For the text-containing cell, return its midpoint in [x, y] coordinate format. 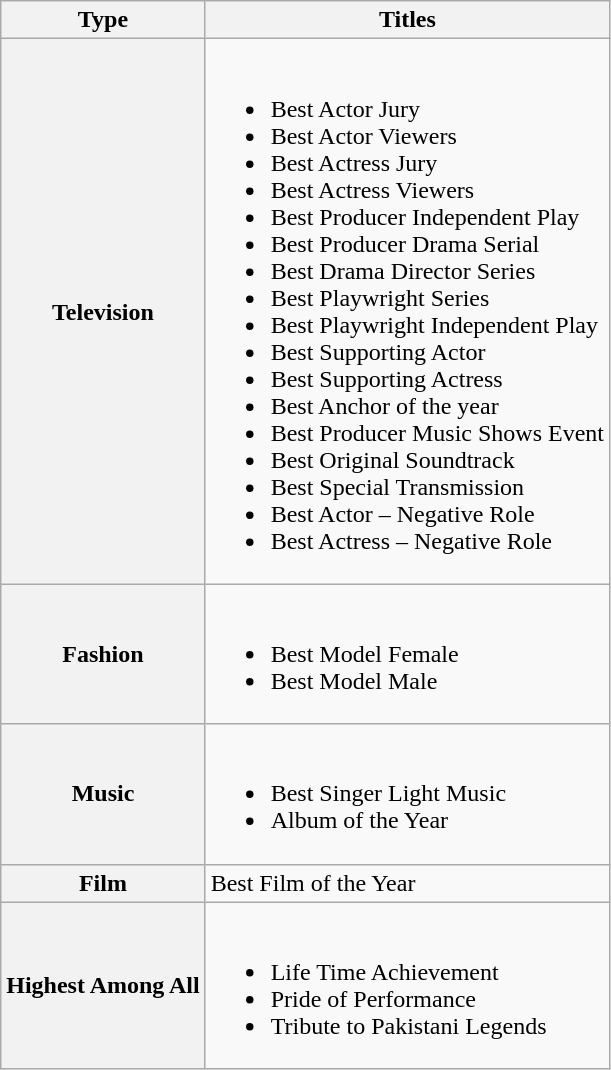
Music [103, 794]
Life Time AchievementPride of PerformanceTribute to Pakistani Legends [407, 986]
Film [103, 883]
Highest Among All [103, 986]
Fashion [103, 654]
Type [103, 20]
Titles [407, 20]
Best Film of the Year [407, 883]
Best Model FemaleBest Model Male [407, 654]
Best Singer Light MusicAlbum of the Year [407, 794]
Television [103, 312]
